From the cell containing the given text, extract its center point as [x, y] coordinate. 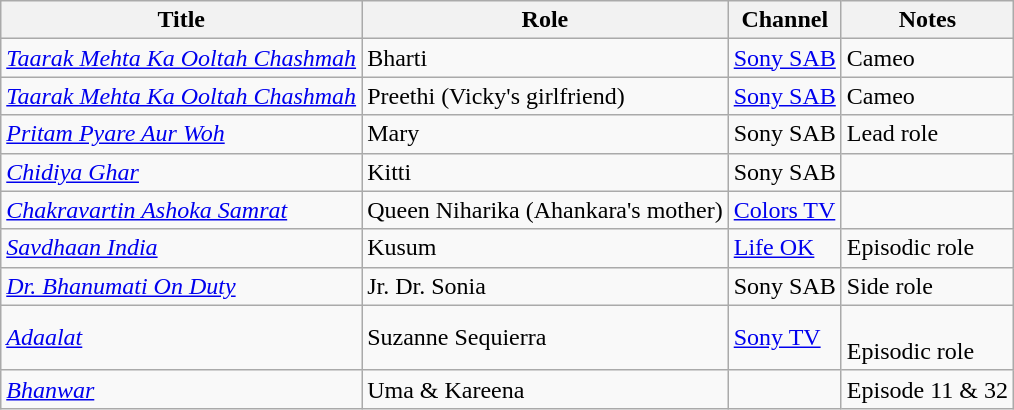
Dr. Bhanumati On Duty [182, 286]
Preethi (Vicky's girlfriend) [546, 96]
Chakravartin Ashoka Samrat [182, 210]
Bhanwar [182, 389]
Kitti [546, 172]
Queen Niharika (Ahankara's mother) [546, 210]
Life OK [784, 248]
Lead role [927, 134]
Mary [546, 134]
Savdhaan India [182, 248]
Channel [784, 20]
Colors TV [784, 210]
Episode 11 & 32 [927, 389]
Sony TV [784, 338]
Uma & Kareena [546, 389]
Title [182, 20]
Suzanne Sequierra [546, 338]
Pritam Pyare Aur Woh [182, 134]
Role [546, 20]
Side role [927, 286]
Jr. Dr. Sonia [546, 286]
Adaalat [182, 338]
Kusum [546, 248]
Chidiya Ghar [182, 172]
Notes [927, 20]
Bharti [546, 58]
